Output the [X, Y] coordinate of the center of the cell containing the given text.  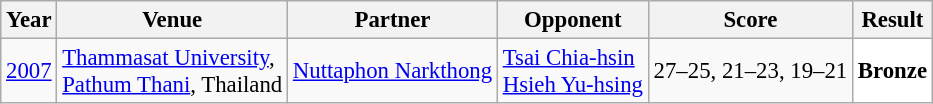
2007 [29, 72]
Venue [172, 20]
Nuttaphon Narkthong [393, 72]
Partner [393, 20]
Result [893, 20]
Year [29, 20]
Opponent [572, 20]
27–25, 21–23, 19–21 [750, 72]
Score [750, 20]
Thammasat University,Pathum Thani, Thailand [172, 72]
Tsai Chia-hsin Hsieh Yu-hsing [572, 72]
Bronze [893, 72]
